Capture the cell that displays the provided text and extract its (x, y) central coordinate. 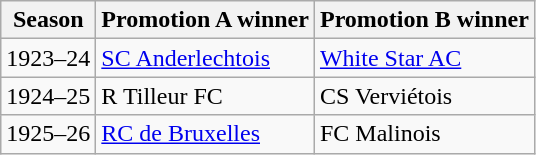
FC Malinois (424, 134)
1924–25 (48, 96)
Promotion A winner (206, 20)
Promotion B winner (424, 20)
Season (48, 20)
CS Verviétois (424, 96)
RC de Bruxelles (206, 134)
SC Anderlechtois (206, 58)
White Star AC (424, 58)
R Tilleur FC (206, 96)
1923–24 (48, 58)
1925–26 (48, 134)
